Identify which cell holds the provided text, then report its (x, y) central coordinate. 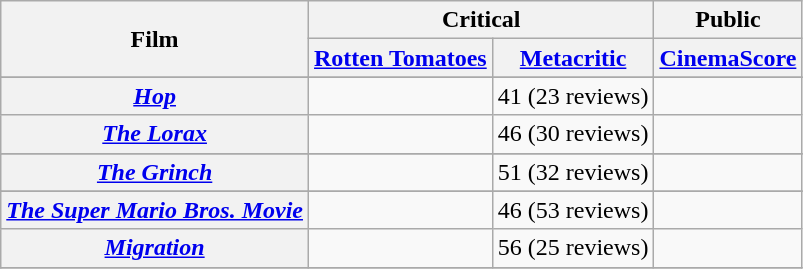
51 (32 reviews) (573, 172)
Migration (155, 248)
41 (23 reviews) (573, 96)
46 (30 reviews) (573, 134)
Rotten Tomatoes (401, 58)
The Super Mario Bros. Movie (155, 210)
56 (25 reviews) (573, 248)
46 (53 reviews) (573, 210)
The Grinch (155, 172)
Critical (482, 20)
Film (155, 39)
Metacritic (573, 58)
CinemaScore (728, 58)
The Lorax (155, 134)
Public (728, 20)
Hop (155, 96)
